Identify which cell holds the provided text, then report its (x, y) central coordinate. 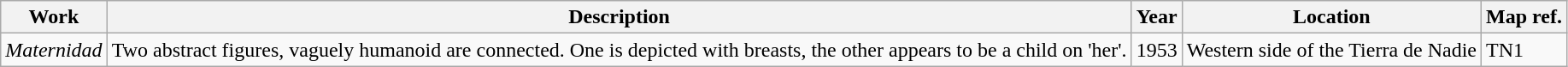
Year (1157, 17)
1953 (1157, 50)
Map ref. (1524, 17)
Maternidad (54, 50)
Western side of the Tierra de Nadie (1331, 50)
Two abstract figures, vaguely humanoid are connected. One is depicted with breasts, the other appears to be a child on 'her'. (619, 50)
Description (619, 17)
Work (54, 17)
TN1 (1524, 50)
Location (1331, 17)
